Detect which cell encompasses the target text, then output its (X, Y) center coordinate. 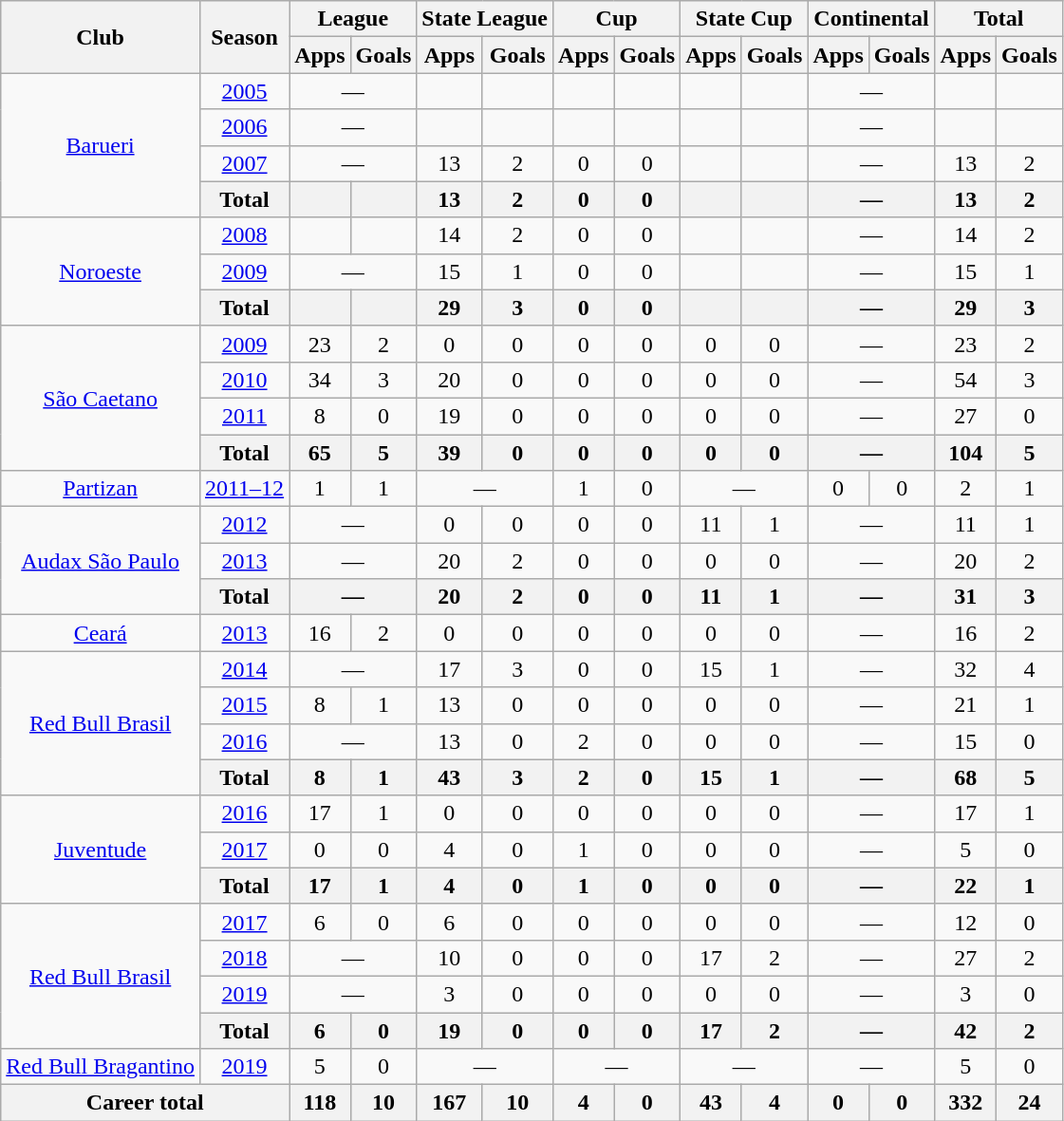
54 (965, 380)
42 (965, 1030)
39 (450, 453)
2008 (244, 235)
2012 (244, 525)
Career total (145, 1103)
São Caetano (101, 398)
31 (965, 597)
Partizan (101, 489)
Noroeste (101, 271)
2007 (244, 163)
Club (101, 37)
2015 (244, 705)
34 (320, 380)
332 (965, 1103)
State Cup (744, 19)
65 (320, 453)
Continental (871, 19)
Cup (617, 19)
2010 (244, 380)
12 (965, 922)
22 (965, 886)
104 (965, 453)
Ceará (101, 633)
2011–12 (244, 489)
32 (965, 669)
24 (1030, 1103)
Barueri (101, 145)
2011 (244, 416)
Season (244, 37)
68 (965, 777)
State League (485, 19)
2006 (244, 127)
118 (320, 1103)
Red Bull Bragantino (101, 1067)
2014 (244, 669)
Audax São Paulo (101, 561)
Juventude (101, 850)
League (353, 19)
2018 (244, 958)
2005 (244, 91)
167 (450, 1103)
21 (965, 705)
